Pinpoint the cell where the given text exists, returning its [X, Y] midpoint coordinate. 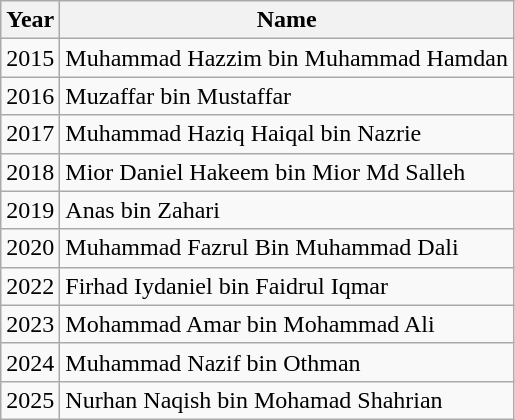
2025 [30, 400]
Muhammad Nazif bin Othman [287, 362]
Anas bin Zahari [287, 210]
2022 [30, 286]
Year [30, 20]
Name [287, 20]
Mohammad Amar bin Mohammad Ali [287, 324]
Muhammad Haziq Haiqal bin Nazrie [287, 134]
2017 [30, 134]
Mior Daniel Hakeem bin Mior Md Salleh [287, 172]
2015 [30, 58]
2019 [30, 210]
Muhammad Fazrul Bin Muhammad Dali [287, 248]
2020 [30, 248]
Muhammad Hazzim bin Muhammad Hamdan [287, 58]
2016 [30, 96]
2018 [30, 172]
Firhad Iydaniel bin Faidrul Iqmar [287, 286]
2024 [30, 362]
Nurhan Naqish bin Mohamad Shahrian [287, 400]
2023 [30, 324]
Muzaffar bin Mustaffar [287, 96]
